Extract the (X, Y) coordinate from the center of the cell holding the provided text.  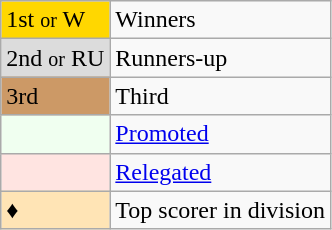
Top scorer in division (220, 210)
Promoted (220, 134)
2nd or RU (56, 58)
Relegated (220, 172)
Third (220, 96)
1st or W (56, 20)
Runners-up (220, 58)
3rd (56, 96)
Winners (220, 20)
♦ (56, 210)
